Return (x, y) of the center of cell containing provided text 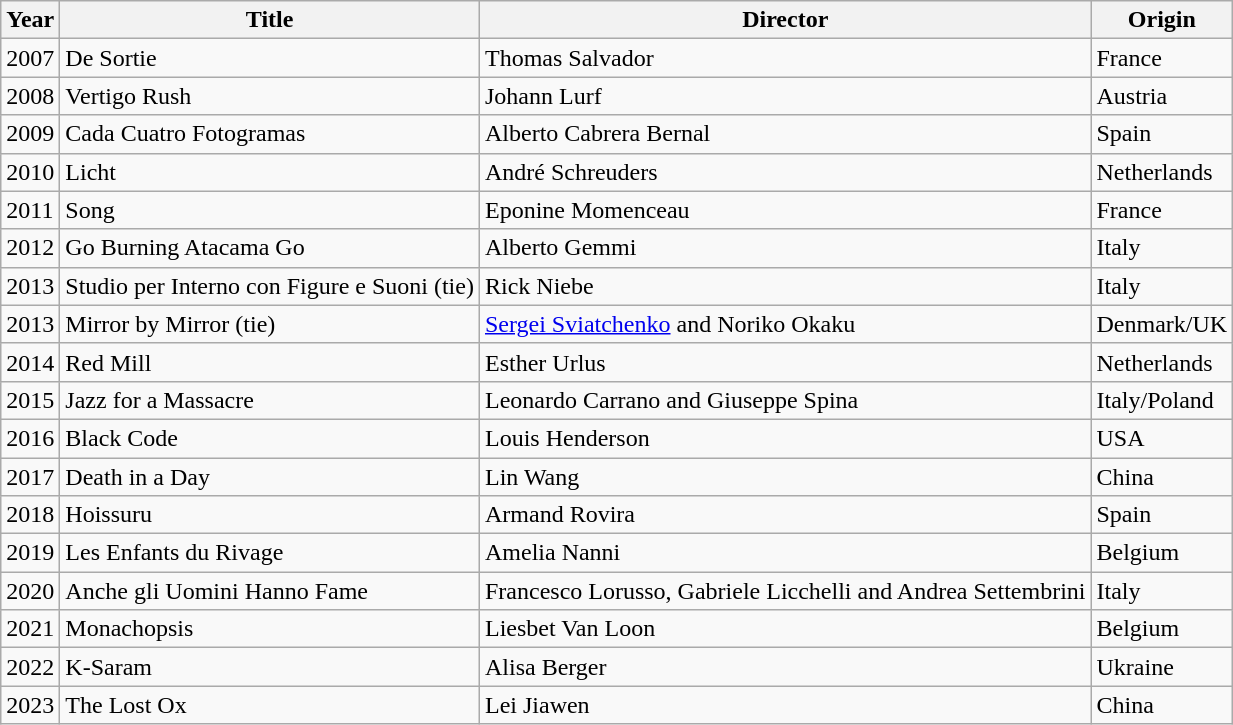
2020 (30, 591)
De Sortie (270, 58)
Eponine Momenceau (785, 210)
K-Saram (270, 667)
2015 (30, 400)
Vertigo Rush (270, 96)
Amelia Nanni (785, 553)
Origin (1162, 20)
Sergei Sviatchenko and Noriko Okaku (785, 324)
Austria (1162, 96)
Rick Niebe (785, 286)
Alberto Gemmi (785, 248)
Ukraine (1162, 667)
2018 (30, 515)
Louis Henderson (785, 438)
2009 (30, 134)
Jazz for a Massacre (270, 400)
2021 (30, 629)
2014 (30, 362)
2010 (30, 172)
Black Code (270, 438)
Thomas Salvador (785, 58)
Song (270, 210)
2011 (30, 210)
Alisa Berger (785, 667)
Red Mill (270, 362)
Licht (270, 172)
2019 (30, 553)
Mirror by Mirror (tie) (270, 324)
2022 (30, 667)
Armand Rovira (785, 515)
Monachopsis (270, 629)
USA (1162, 438)
Lei Jiawen (785, 705)
Liesbet Van Loon (785, 629)
2012 (30, 248)
Hoissuru (270, 515)
Title (270, 20)
The Lost Ox (270, 705)
Anche gli Uomini Hanno Fame (270, 591)
2023 (30, 705)
Les Enfants du Rivage (270, 553)
2017 (30, 477)
Leonardo Carrano and Giuseppe Spina (785, 400)
Esther Urlus (785, 362)
Cada Cuatro Fotogramas (270, 134)
Director (785, 20)
Italy/Poland (1162, 400)
Death in a Day (270, 477)
Studio per Interno con Figure e Suoni (tie) (270, 286)
André Schreuders (785, 172)
Johann Lurf (785, 96)
Go Burning Atacama Go (270, 248)
Year (30, 20)
Francesco Lorusso, Gabriele Licchelli and Andrea Settembrini (785, 591)
Denmark/UK (1162, 324)
2008 (30, 96)
2016 (30, 438)
Lin Wang (785, 477)
Alberto Cabrera Bernal (785, 134)
2007 (30, 58)
